From the cell containing the given text, extract its center point as [x, y] coordinate. 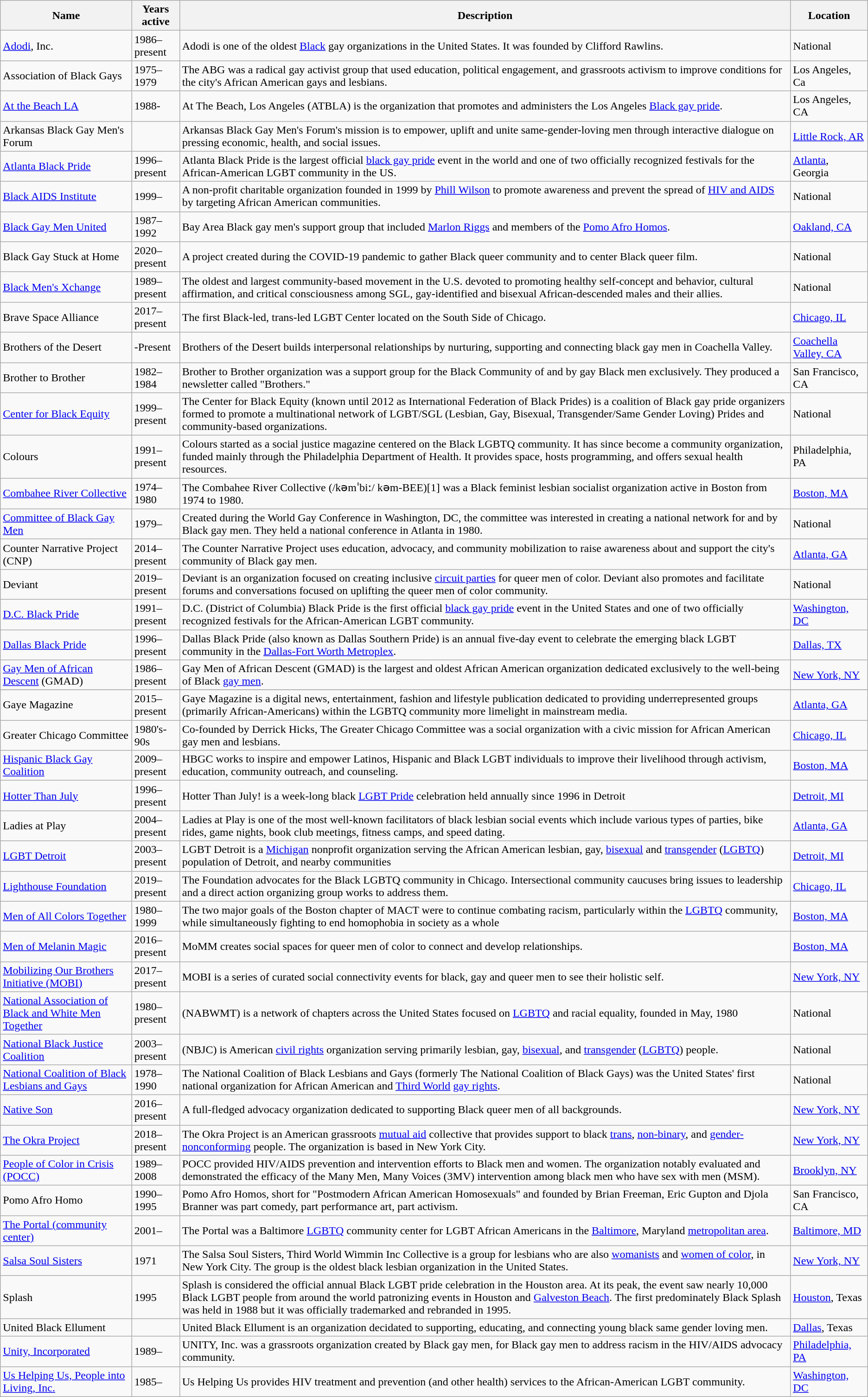
Oakland, CA [829, 226]
Gay Men of African Descent (GMAD) is the largest and oldest African American organization dedicated exclusively to the well-being of Black gay men. [485, 675]
Gaye Magazine [66, 705]
2015–present [156, 705]
1987–1992 [156, 226]
Dallas, Texas [829, 1327]
Men of Melanin Magic [66, 946]
UNITY, Inc. was a grassroots organization created by Black gay men, for Black gay men to address racism in the HIV/AIDS advocacy community. [485, 1352]
Years active [156, 16]
Los Angeles, CA [829, 106]
1980–present [156, 1013]
1989–present [156, 287]
The Portal was a Baltimore LGBTQ community center for LGBT African Americans in the Baltimore, Maryland metropolitan area. [485, 1231]
Deviant [66, 584]
Brothers of the Desert builds interpersonal relationships by nurturing, supporting and connecting black gay men in Coachella Valley. [485, 347]
(NABWMT) is a network of chapters across the United States focused on LGBTQ and racial equality, founded in May, 1980 [485, 1013]
Description [485, 16]
Little Rock, AR [829, 136]
Los Angeles, Ca [829, 76]
2001– [156, 1231]
1974–1980 [156, 493]
1982–1984 [156, 378]
Black AIDS Institute [66, 197]
Coachella Valley, CA [829, 347]
Dallas Black Pride [66, 645]
(NBJC) is American civil rights organization serving primarily lesbian, gay, bisexual, and transgender (LGBTQ) people. [485, 1049]
Hotter Than July! is a week-long black LGBT Pride celebration held annually since 1996 in Detroit [485, 796]
The Portal (community center) [66, 1231]
Houston, Texas [829, 1297]
A full-fledged advocacy organization dedicated to supporting Black queer men of all backgrounds. [485, 1109]
Dallas, TX [829, 645]
1975–1979 [156, 76]
At the Beach LA [66, 106]
Pomo Afro Homo [66, 1200]
Committee of Black Gay Men [66, 524]
1995 [156, 1297]
National Coalition of Black Lesbians and Gays [66, 1080]
Atlanta, Georgia [829, 166]
Adodi, Inc. [66, 45]
Adodi is one of the oldest Black gay organizations in the United States. It was founded by Clifford Rawlins. [485, 45]
Brave Space Alliance [66, 317]
Black Men's Xchange [66, 287]
1978–1990 [156, 1080]
National Association of Black and White Men Together [66, 1013]
Salsa Soul Sisters [66, 1261]
MoMM creates social spaces for queer men of color to connect and develop relationships. [485, 946]
-Present [156, 347]
Brother to Brother [66, 378]
Baltimore, MD [829, 1231]
At The Beach, Los Angeles (ATBLA) is the organization that promotes and administers the Los Angeles Black gay pride. [485, 106]
Black Gay Stuck at Home [66, 257]
1988- [156, 106]
Arkansas Black Gay Men's Forum [66, 136]
LGBT Detroit [66, 856]
1980's-90s [156, 736]
Lighthouse Foundation [66, 886]
Us Helping Us provides HIV treatment and prevention (and other health) services to the African-American LGBT community. [485, 1381]
Combahee River Collective [66, 493]
Name [66, 16]
Brooklyn, NY [829, 1171]
Splash [66, 1297]
Gay Men of African Descent (GMAD) [66, 675]
1980–1999 [156, 916]
1971 [156, 1261]
Unity, Incorporated [66, 1352]
Ladies at Play [66, 826]
MOBI is a series of curated social connectivity events for black, gay and queer men to see their holistic self. [485, 977]
Brothers of the Desert [66, 347]
2014–present [156, 554]
The Okra Project [66, 1140]
Bay Area Black gay men's support group that included Marlon Riggs and members of the Pomo Afro Homos. [485, 226]
People of Color in Crisis (POCC) [66, 1171]
1985– [156, 1381]
2004–present [156, 826]
Association of Black Gays [66, 76]
Hotter Than July [66, 796]
Colours [66, 457]
United Black Ellument is an organization decidated to supporting, educating, and connecting young black same gender loving men. [485, 1327]
2020–present [156, 257]
The Combahee River Collective (/kəmˈbiː/ kəm-BEE)[1] was a Black feminist lesbian socialist organization active in Boston from 1974 to 1980. [485, 493]
Greater Chicago Committee [66, 736]
Native Son [66, 1109]
1989–2008 [156, 1171]
United Black Ellument [66, 1327]
1990–1995 [156, 1200]
D.C. Black Pride [66, 614]
1999– [156, 197]
Men of All Colors Together [66, 916]
Center for Black Equity [66, 414]
The first Black-led, trans-led LGBT Center located on the South Side of Chicago. [485, 317]
Atlanta Black Pride [66, 166]
2018–present [156, 1140]
Co-founded by Derrick Hicks, The Greater Chicago Committee was a social organization with a civic mission for African American gay men and lesbians. [485, 736]
Counter Narrative Project (CNP) [66, 554]
Us Helping Us, People into Living, Inc. [66, 1381]
Black Gay Men United [66, 226]
Mobilizing Our Brothers Initiative (MOBI) [66, 977]
National Black Justice Coalition [66, 1049]
A project created during the COVID-19 pandemic to gather Black queer community and to center Black queer film. [485, 257]
1999–present [156, 414]
1979– [156, 524]
1989– [156, 1352]
2009–present [156, 765]
Hispanic Black Gay Coalition [66, 765]
Location [829, 16]
